Pinpoint the cell where the given text exists, returning its [x, y] midpoint coordinate. 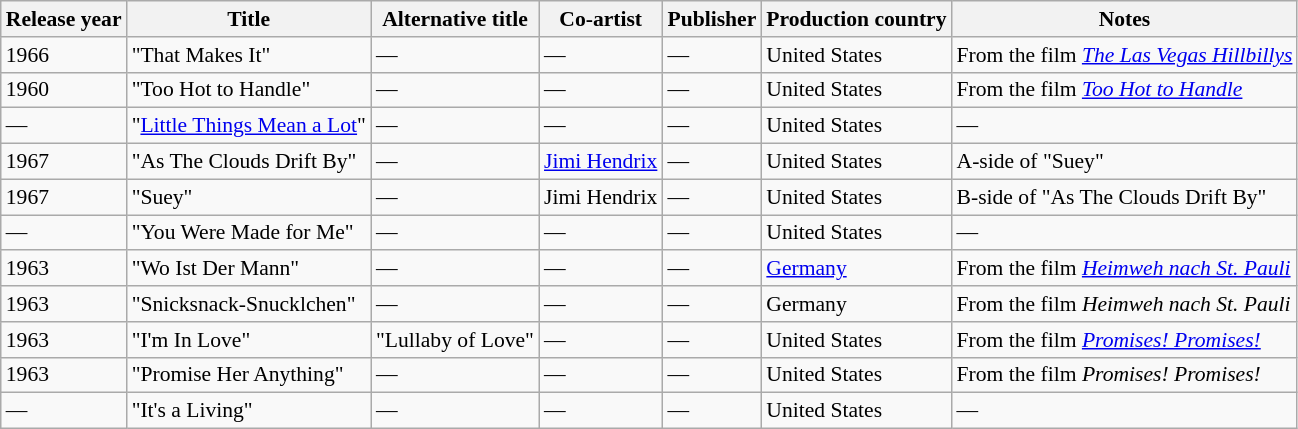
From the film The Las Vegas Hillbillys [1125, 55]
Co-artist [600, 19]
Production country [856, 19]
"Promise Her Anything" [249, 375]
Publisher [712, 19]
"Little Things Mean a Lot" [249, 126]
"I'm In Love" [249, 340]
Alternative title [455, 19]
B-side of "As The Clouds Drift By" [1125, 197]
From the film Too Hot to Handle [1125, 90]
"Suey" [249, 197]
"It's a Living" [249, 411]
Release year [64, 19]
1966 [64, 55]
Notes [1125, 19]
"You Were Made for Me" [249, 233]
"Too Hot to Handle" [249, 90]
"As The Clouds Drift By" [249, 162]
"Lullaby of Love" [455, 340]
"Snicksnack-Snucklchen" [249, 304]
"Wo Ist Der Mann" [249, 269]
1960 [64, 90]
"That Makes It" [249, 55]
A-side of "Suey" [1125, 162]
Title [249, 19]
